Output the [X, Y] coordinate of the center of the cell containing the given text.  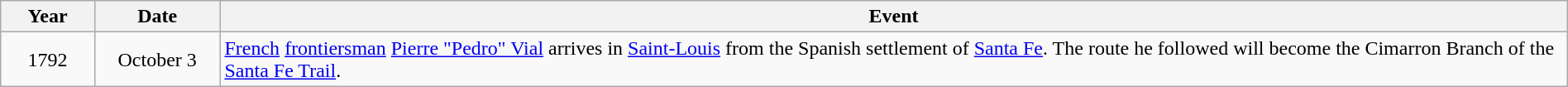
Year [48, 17]
October 3 [157, 60]
Event [893, 17]
Date [157, 17]
1792 [48, 60]
